Locate the cell with the specified text and output its (x, y) center coordinate. 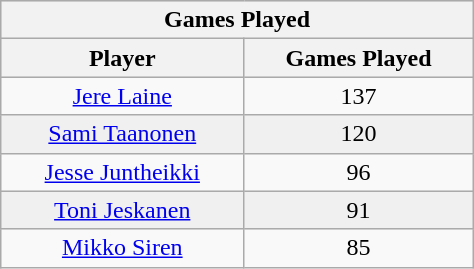
Jesse Juntheikki (122, 172)
91 (358, 210)
Player (122, 58)
Jere Laine (122, 96)
96 (358, 172)
Mikko Siren (122, 248)
85 (358, 248)
120 (358, 134)
137 (358, 96)
Toni Jeskanen (122, 210)
Sami Taanonen (122, 134)
